Provide the (x, y) coordinate of the cell's center where the given text is located.  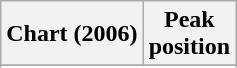
Peakposition (189, 34)
Chart (2006) (72, 34)
